Scan for the cell matching the given text and deliver its [X, Y] coordinate at center. 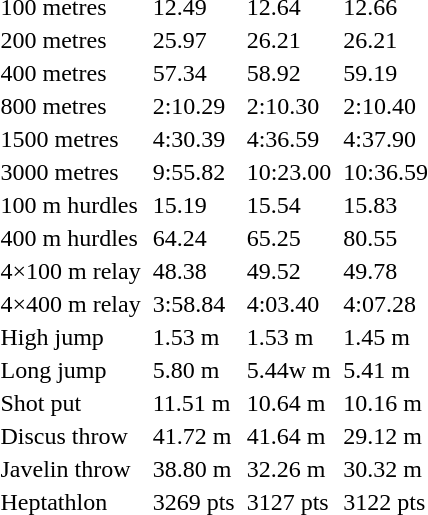
4:03.40 [289, 304]
10.64 m [289, 403]
38.80 m [194, 469]
15.54 [289, 205]
48.38 [194, 271]
32.26 m [289, 469]
57.34 [194, 73]
4:36.59 [289, 139]
15.19 [194, 205]
25.97 [194, 40]
11.51 m [194, 403]
10:23.00 [289, 172]
5.44w m [289, 370]
65.25 [289, 238]
49.52 [289, 271]
4:30.39 [194, 139]
9:55.82 [194, 172]
41.72 m [194, 436]
58.92 [289, 73]
41.64 m [289, 436]
2:10.30 [289, 106]
3:58.84 [194, 304]
2:10.29 [194, 106]
64.24 [194, 238]
5.80 m [194, 370]
26.21 [289, 40]
